Output the (x, y) coordinate of the center of the cell containing the given text.  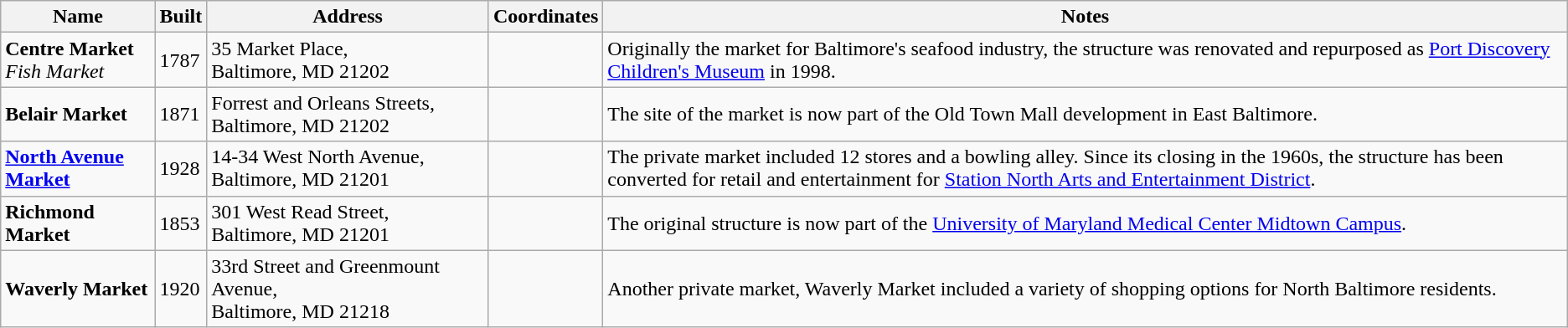
Belair Market (78, 114)
Notes (1086, 17)
1920 (181, 289)
North Avenue Market (78, 169)
Richmond Market (78, 223)
The original structure is now part of the University of Maryland Medical Center Midtown Campus. (1086, 223)
Forrest and Orleans Streets, Baltimore, MD 21202 (348, 114)
1871 (181, 114)
1928 (181, 169)
1787 (181, 60)
Centre MarketFish Market (78, 60)
35 Market Place,Baltimore, MD 21202 (348, 60)
Another private market, Waverly Market included a variety of shopping options for North Baltimore residents. (1086, 289)
1853 (181, 223)
Address (348, 17)
Originally the market for Baltimore's seafood industry, the structure was renovated and repurposed as Port Discovery Children's Museum in 1998. (1086, 60)
14-34 West North Avenue,Baltimore, MD 21201 (348, 169)
The site of the market is now part of the Old Town Mall development in East Baltimore. (1086, 114)
33rd Street and Greenmount Avenue,Baltimore, MD 21218 (348, 289)
Waverly Market (78, 289)
Name (78, 17)
301 West Read Street,Baltimore, MD 21201 (348, 223)
Coordinates (545, 17)
Built (181, 17)
